For the text-containing cell, return its midpoint in [x, y] coordinate format. 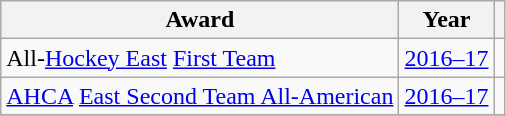
Year [446, 20]
All-Hockey East First Team [200, 58]
Award [200, 20]
AHCA East Second Team All-American [200, 96]
